Return the [x, y] coordinate for the center point of the cell that contains the specified text.  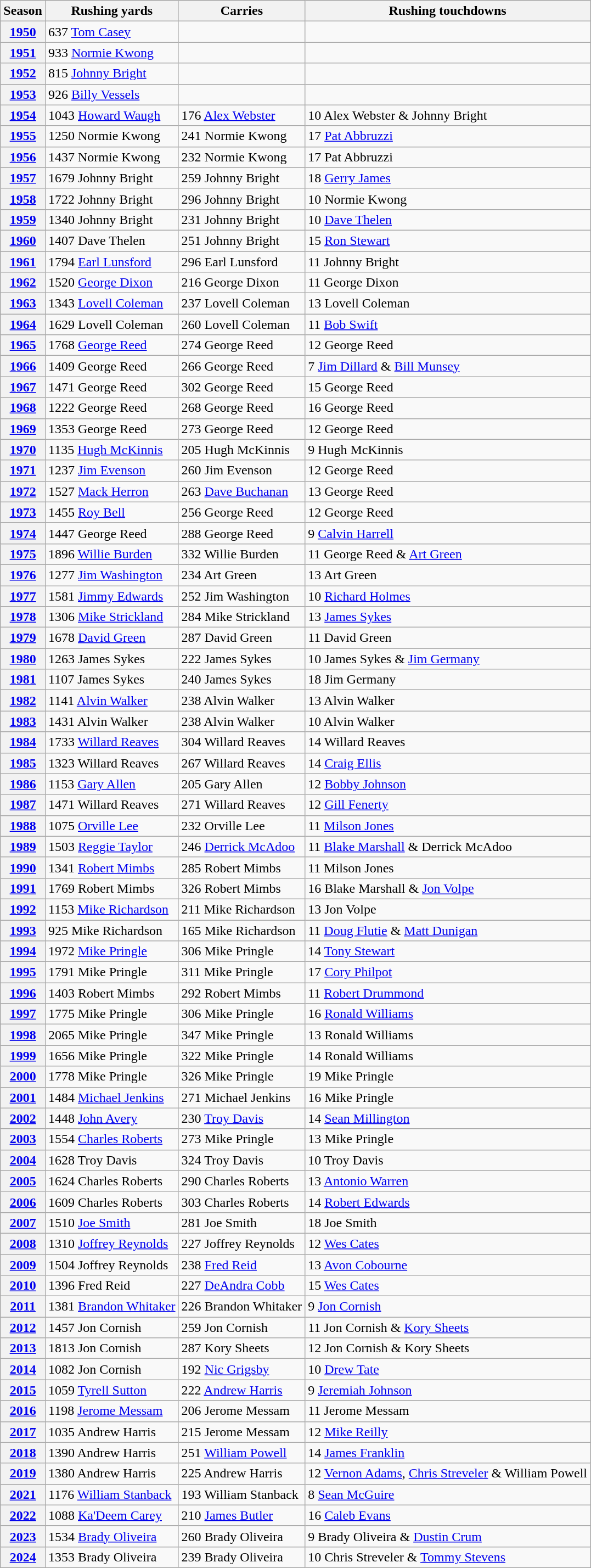
19 Mike Pringle [448, 1077]
2000 [23, 1077]
1656 Mike Pringle [112, 1056]
251 William Powell [241, 1453]
285 Robert Mimbs [241, 867]
1980 [23, 659]
2021 [23, 1494]
193 William Stanback [241, 1494]
176 Alex Webster [241, 115]
1956 [23, 157]
232 Normie Kwong [241, 157]
10 Troy Davis [448, 1160]
1396 Fred Reid [112, 1286]
232 Orville Lee [241, 826]
11 Blake Marshall & Derrick McAdoo [448, 847]
206 Jerome Messam [241, 1411]
18 Joe Smith [448, 1223]
13 James Sykes [448, 617]
1457 Jon Cornish [112, 1328]
1957 [23, 178]
263 Dave Buchanan [241, 491]
260 Brady Oliveira [241, 1536]
1609 Charles Roberts [112, 1202]
2024 [23, 1557]
1970 [23, 450]
2015 [23, 1390]
11 David Green [448, 638]
259 Jon Cornish [241, 1328]
296 Johnny Bright [241, 199]
1813 Jon Cornish [112, 1348]
15 Wes Cates [448, 1286]
2004 [23, 1160]
2011 [23, 1307]
1961 [23, 262]
11 Bob Swift [448, 324]
1733 Willard Reaves [112, 742]
1534 Brady Oliveira [112, 1536]
322 Mike Pringle [241, 1056]
2012 [23, 1328]
1153 Mike Richardson [112, 909]
1979 [23, 638]
11 Jerome Messam [448, 1411]
2002 [23, 1118]
9 Calvin Harrell [448, 533]
1306 Mike Strickland [112, 617]
1963 [23, 304]
13 George Reed [448, 491]
273 George Reed [241, 429]
1964 [23, 324]
1407 Dave Thelen [112, 240]
13 Jon Volpe [448, 909]
1981 [23, 680]
1381 Brandon Whitaker [112, 1307]
296 Earl Lunsford [241, 262]
1135 Hugh McKinnis [112, 450]
1982 [23, 701]
251 Johnny Bright [241, 240]
2009 [23, 1264]
2018 [23, 1453]
1527 Mack Herron [112, 491]
1995 [23, 972]
192 Nic Grigsby [241, 1369]
Rushing yards [112, 11]
1455 Roy Bell [112, 512]
10 Normie Kwong [448, 199]
1277 Jim Washington [112, 575]
240 James Sykes [241, 680]
1984 [23, 742]
1988 [23, 826]
216 George Dixon [241, 283]
1510 Joe Smith [112, 1223]
9 Jon Cornish [448, 1307]
227 Joffrey Reynolds [241, 1244]
287 Kory Sheets [241, 1348]
1471 George Reed [112, 387]
2019 [23, 1474]
1141 Alvin Walker [112, 701]
10 Alvin Walker [448, 721]
1986 [23, 784]
1959 [23, 220]
1953 [23, 94]
1431 Alvin Walker [112, 721]
260 Jim Evenson [241, 471]
281 Joe Smith [241, 1223]
1768 George Reed [112, 345]
274 George Reed [241, 345]
259 Johnny Bright [241, 178]
14 Robert Edwards [448, 1202]
14 Tony Stewart [448, 951]
1968 [23, 408]
13 Avon Cobourne [448, 1264]
2003 [23, 1139]
1520 George Dixon [112, 283]
13 Antonio Warren [448, 1181]
11 George Reed & Art Green [448, 554]
10 Alex Webster & Johnny Bright [448, 115]
1969 [23, 429]
1976 [23, 575]
1778 Mike Pringle [112, 1077]
12 Jon Cornish & Kory Sheets [448, 1348]
1994 [23, 951]
1965 [23, 345]
1960 [23, 240]
239 Brady Oliveira [241, 1557]
288 George Reed [241, 533]
13 Ronald Williams [448, 1035]
2022 [23, 1515]
1340 Johnny Bright [112, 220]
1504 Joffrey Reynolds [112, 1264]
11 Robert Drummond [448, 993]
1973 [23, 512]
14 Ronald Williams [448, 1056]
1989 [23, 847]
1082 Jon Cornish [112, 1369]
1791 Mike Pringle [112, 972]
9 Brady Oliveira & Dustin Crum [448, 1536]
Rushing touchdowns [448, 11]
1390 Andrew Harris [112, 1453]
1954 [23, 115]
11 Doug Flutie & Matt Dunigan [448, 931]
9 Jeremiah Johnson [448, 1390]
2023 [23, 1536]
1107 James Sykes [112, 680]
237 Lovell Coleman [241, 304]
303 Charles Roberts [241, 1202]
273 Mike Pringle [241, 1139]
302 George Reed [241, 387]
1987 [23, 805]
13 Mike Pringle [448, 1139]
1437 Normie Kwong [112, 157]
1624 Charles Roberts [112, 1181]
14 Willard Reaves [448, 742]
225 Andrew Harris [241, 1474]
231 Johnny Bright [241, 220]
1353 George Reed [112, 429]
1998 [23, 1035]
1972 [23, 491]
1198 Jerome Messam [112, 1411]
18 Gerry James [448, 178]
1794 Earl Lunsford [112, 262]
1176 William Stanback [112, 1494]
1581 Jimmy Edwards [112, 596]
1974 [23, 533]
12 Wes Cates [448, 1244]
1075 Orville Lee [112, 826]
1983 [23, 721]
267 Willard Reaves [241, 763]
238 Fred Reid [241, 1264]
1503 Reggie Taylor [112, 847]
12 Gill Fenerty [448, 805]
933 Normie Kwong [112, 53]
16 George Reed [448, 408]
2016 [23, 1411]
1088 Ka'Deem Carey [112, 1515]
11 Jon Cornish & Kory Sheets [448, 1328]
2005 [23, 1181]
1323 Willard Reaves [112, 763]
14 Sean Millington [448, 1118]
165 Mike Richardson [241, 931]
1993 [23, 931]
292 Robert Mimbs [241, 993]
1971 [23, 471]
1447 George Reed [112, 533]
284 Mike Strickland [241, 617]
18 Jim Germany [448, 680]
271 Michael Jenkins [241, 1097]
211 Mike Richardson [241, 909]
2013 [23, 1348]
347 Mike Pringle [241, 1035]
1678 David Green [112, 638]
10 Chris Streveler & Tommy Stevens [448, 1557]
241 Normie Kwong [241, 136]
17 Cory Philpot [448, 972]
15 George Reed [448, 387]
1380 Andrew Harris [112, 1474]
1222 George Reed [112, 408]
205 Gary Allen [241, 784]
234 Art Green [241, 575]
246 Derrick McAdoo [241, 847]
16 Blake Marshall & Jon Volpe [448, 888]
1679 Johnny Bright [112, 178]
1977 [23, 596]
10 James Sykes & Jim Germany [448, 659]
205 Hugh McKinnis [241, 450]
1343 Lovell Coleman [112, 304]
324 Troy Davis [241, 1160]
1950 [23, 32]
2065 Mike Pringle [112, 1035]
1059 Tyrell Sutton [112, 1390]
1153 Gary Allen [112, 784]
215 Jerome Messam [241, 1432]
1769 Robert Mimbs [112, 888]
10 Richard Holmes [448, 596]
1999 [23, 1056]
8 Sean McGuire [448, 1494]
266 George Reed [241, 366]
1992 [23, 909]
10 Dave Thelen [448, 220]
16 Ronald Williams [448, 1014]
1978 [23, 617]
260 Lovell Coleman [241, 324]
1996 [23, 993]
227 DeAndra Cobb [241, 1286]
Season [23, 11]
2007 [23, 1223]
326 Mike Pringle [241, 1077]
2008 [23, 1244]
815 Johnny Bright [112, 74]
1409 George Reed [112, 366]
1629 Lovell Coleman [112, 324]
287 David Green [241, 638]
1484 Michael Jenkins [112, 1097]
1962 [23, 283]
1403 Robert Mimbs [112, 993]
1985 [23, 763]
1263 James Sykes [112, 659]
1237 Jim Evenson [112, 471]
14 James Franklin [448, 1453]
256 George Reed [241, 512]
13 Lovell Coleman [448, 304]
1967 [23, 387]
230 Troy Davis [241, 1118]
2001 [23, 1097]
1972 Mike Pringle [112, 951]
12 Vernon Adams, Chris Streveler & William Powell [448, 1474]
332 Willie Burden [241, 554]
2014 [23, 1369]
1990 [23, 867]
637 Tom Casey [112, 32]
2006 [23, 1202]
271 Willard Reaves [241, 805]
1353 Brady Oliveira [112, 1557]
268 George Reed [241, 408]
1975 [23, 554]
15 Ron Stewart [448, 240]
7 Jim Dillard & Bill Munsey [448, 366]
226 Brandon Whitaker [241, 1307]
16 Mike Pringle [448, 1097]
252 Jim Washington [241, 596]
1310 Joffrey Reynolds [112, 1244]
222 Andrew Harris [241, 1390]
13 Art Green [448, 575]
1997 [23, 1014]
2017 [23, 1432]
925 Mike Richardson [112, 931]
16 Caleb Evans [448, 1515]
311 Mike Pringle [241, 972]
9 Hugh McKinnis [448, 450]
1896 Willie Burden [112, 554]
11 George Dixon [448, 283]
1341 Robert Mimbs [112, 867]
290 Charles Roberts [241, 1181]
1554 Charles Roberts [112, 1139]
Carries [241, 11]
1952 [23, 74]
12 Mike Reilly [448, 1432]
926 Billy Vessels [112, 94]
1991 [23, 888]
1035 Andrew Harris [112, 1432]
326 Robert Mimbs [241, 888]
13 Alvin Walker [448, 701]
1628 Troy Davis [112, 1160]
1958 [23, 199]
1955 [23, 136]
222 James Sykes [241, 659]
2010 [23, 1286]
1775 Mike Pringle [112, 1014]
1471 Willard Reaves [112, 805]
210 James Butler [241, 1515]
1722 Johnny Bright [112, 199]
11 Johnny Bright [448, 262]
1448 John Avery [112, 1118]
1043 Howard Waugh [112, 115]
304 Willard Reaves [241, 742]
1250 Normie Kwong [112, 136]
12 Bobby Johnson [448, 784]
1951 [23, 53]
10 Drew Tate [448, 1369]
14 Craig Ellis [448, 763]
1966 [23, 366]
